Identify which cell holds the provided text, then report its (X, Y) central coordinate. 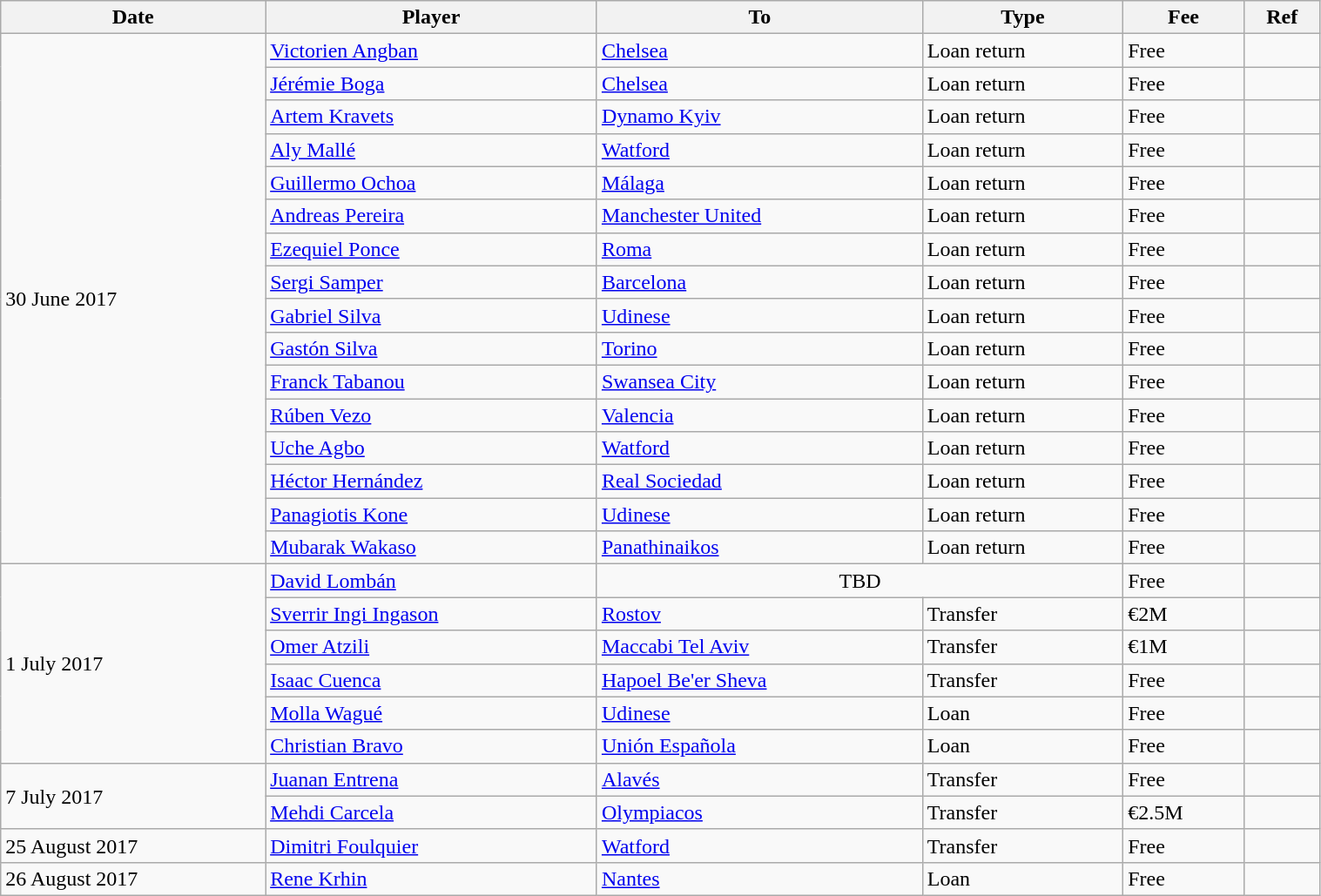
Panathinaikos (759, 548)
26 August 2017 (133, 879)
Sverrir Ingi Ingason (432, 614)
Rene Krhin (432, 879)
Franck Tabanou (432, 381)
Barcelona (759, 282)
Christian Bravo (432, 746)
Mehdi Carcela (432, 812)
Player (432, 17)
Maccabi Tel Aviv (759, 647)
TBD (859, 581)
Victorien Angban (432, 51)
30 June 2017 (133, 300)
Nantes (759, 879)
Torino (759, 348)
Dimitri Foulquier (432, 845)
Rúben Vezo (432, 415)
Valencia (759, 415)
Guillermo Ochoa (432, 183)
David Lombán (432, 581)
Sergi Samper (432, 282)
Panagiotis Kone (432, 515)
Juanan Entrena (432, 779)
Uche Agbo (432, 448)
Mubarak Wakaso (432, 548)
7 July 2017 (133, 796)
Andreas Pereira (432, 216)
Gabriel Silva (432, 315)
25 August 2017 (133, 845)
Type (1022, 17)
Rostov (759, 614)
Gastón Silva (432, 348)
Roma (759, 249)
€1M (1184, 647)
Málaga (759, 183)
Artem Kravets (432, 117)
Ezequiel Ponce (432, 249)
Hapoel Be'er Sheva (759, 680)
Omer Atzili (432, 647)
Isaac Cuenca (432, 680)
Molla Wagué (432, 713)
Olympiacos (759, 812)
€2.5M (1184, 812)
Alavés (759, 779)
Ref (1282, 17)
Héctor Hernández (432, 482)
€2M (1184, 614)
Date (133, 17)
Aly Mallé (432, 150)
Manchester United (759, 216)
Swansea City (759, 381)
Real Sociedad (759, 482)
Unión Española (759, 746)
Dynamo Kyiv (759, 117)
1 July 2017 (133, 664)
Jérémie Boga (432, 84)
To (759, 17)
Fee (1184, 17)
